Locate the cell with the specified text and output its [X, Y] center coordinate. 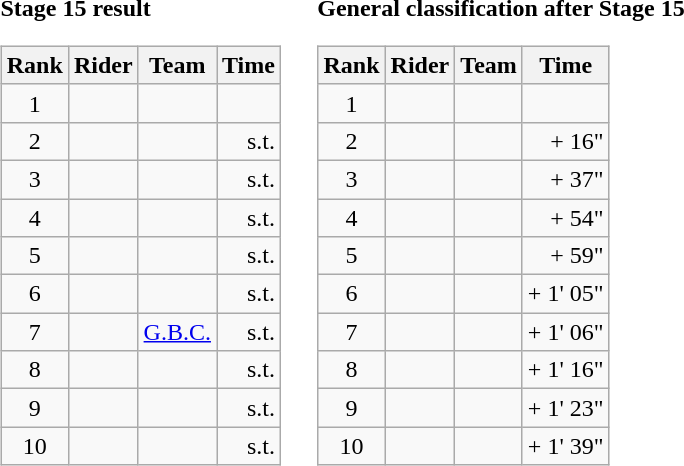
+ 59" [566, 256]
+ 1' 23" [566, 408]
+ 1' 06" [566, 332]
+ 37" [566, 179]
+ 1' 39" [566, 446]
+ 54" [566, 217]
G.B.C. [177, 332]
+ 1' 05" [566, 294]
+ 1' 16" [566, 370]
+ 16" [566, 141]
